Determine the (x, y) coordinate at the center of the cell enclosing the given text.  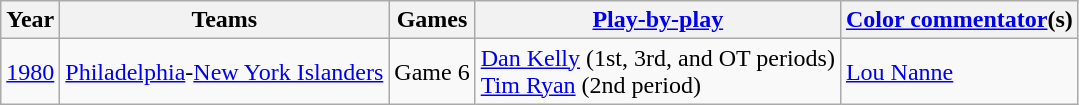
Games (432, 20)
Play-by-play (658, 20)
Game 6 (432, 72)
Dan Kelly (1st, 3rd, and OT periods)Tim Ryan (2nd period) (658, 72)
Year (30, 20)
Color commentator(s) (959, 20)
Teams (224, 20)
1980 (30, 72)
Philadelphia-New York Islanders (224, 72)
Lou Nanne (959, 72)
